Find where the given text appears and provide that cell's center as [X, Y] coordinate. 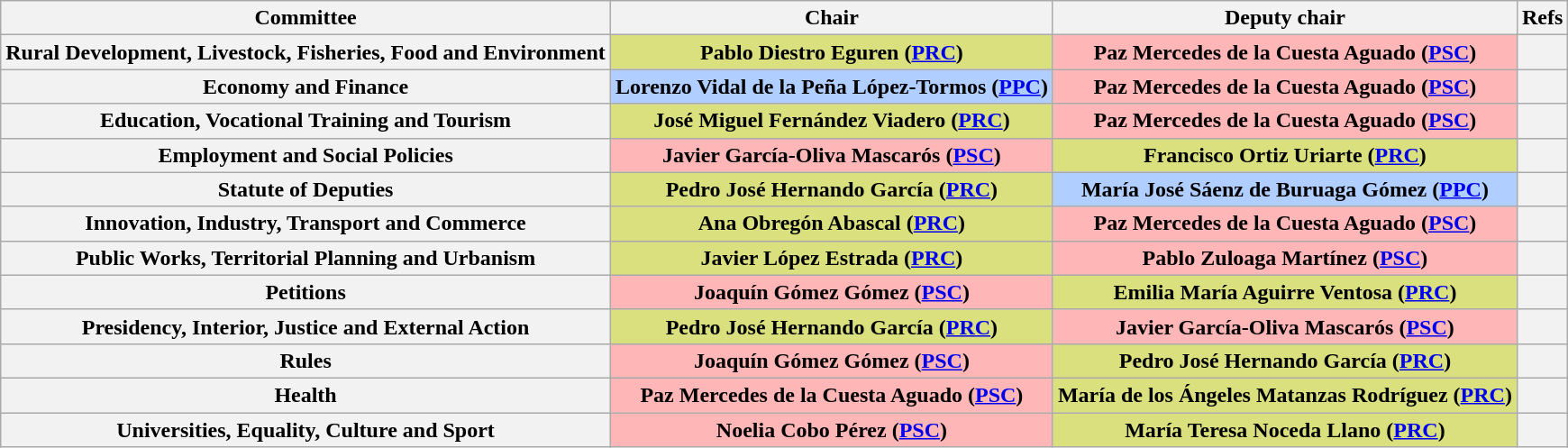
Statute of Deputies [306, 189]
Innovation, Industry, Transport and Commerce [306, 224]
Javier López Estrada (PRC) [831, 258]
María José Sáenz de Buruaga Gómez (PPC) [1285, 189]
Petitions [306, 292]
Economy and Finance [306, 87]
José Miguel Fernández Viadero (PRC) [831, 121]
Pablo Diestro Eguren (PRC) [831, 52]
Chair [831, 18]
Pablo Zuloaga Martínez (PSC) [1285, 258]
Francisco Ortiz Uriarte (PRC) [1285, 155]
Education, Vocational Training and Tourism [306, 121]
Refs [1542, 18]
Rules [306, 361]
Health [306, 395]
María Teresa Noceda Llano (PRC) [1285, 430]
Emilia María Aguirre Ventosa (PRC) [1285, 292]
Noelia Cobo Pérez (PSC) [831, 430]
María de los Ángeles Matanzas Rodríguez (PRC) [1285, 395]
Rural Development, Livestock, Fisheries, Food and Environment [306, 52]
Presidency, Interior, Justice and External Action [306, 326]
Employment and Social Policies [306, 155]
Lorenzo Vidal de la Peña López-Tormos (PPC) [831, 87]
Committee [306, 18]
Ana Obregón Abascal (PRC) [831, 224]
Universities, Equality, Culture and Sport [306, 430]
Deputy chair [1285, 18]
Public Works, Territorial Planning and Urbanism [306, 258]
